Pinpoint the cell where the given text exists, returning its [x, y] midpoint coordinate. 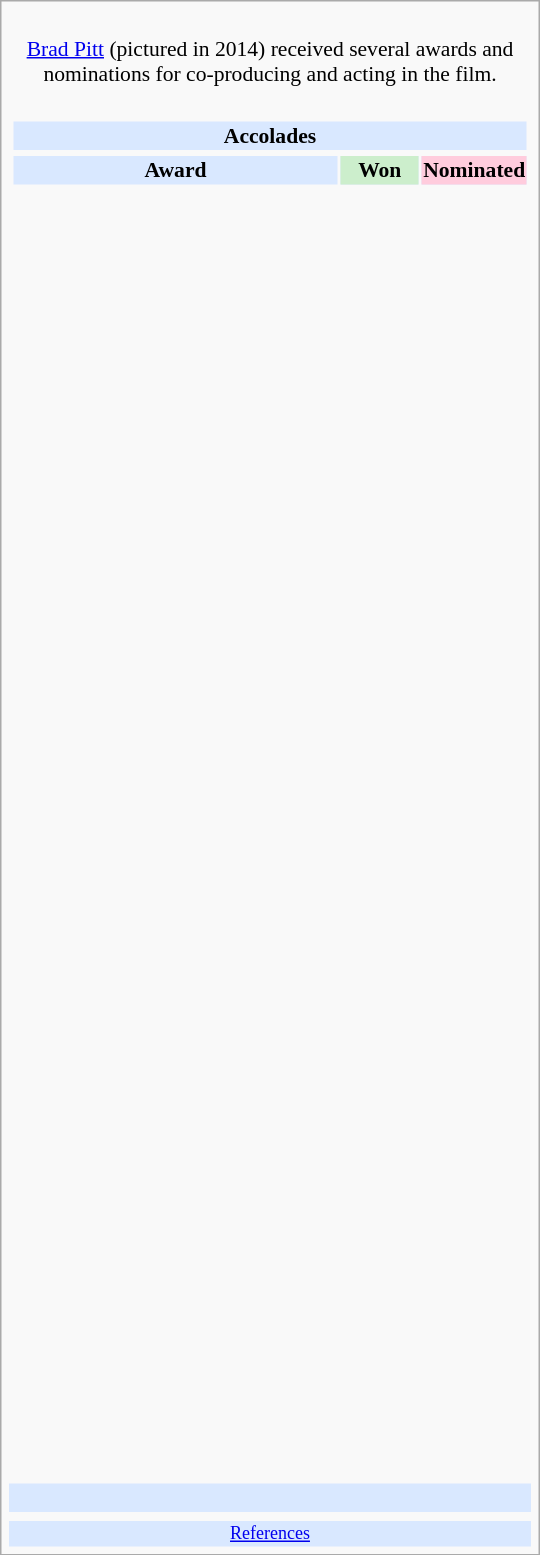
Won [380, 170]
Brad Pitt (pictured in 2014) received several awards and nominations for co-producing and acting in the film. [270, 49]
Accolades [270, 135]
Accolades Award Won Nominated [270, 786]
References [270, 1534]
Nominated [474, 170]
Award [175, 170]
